Pinpoint the cell where the given text exists, returning its [X, Y] midpoint coordinate. 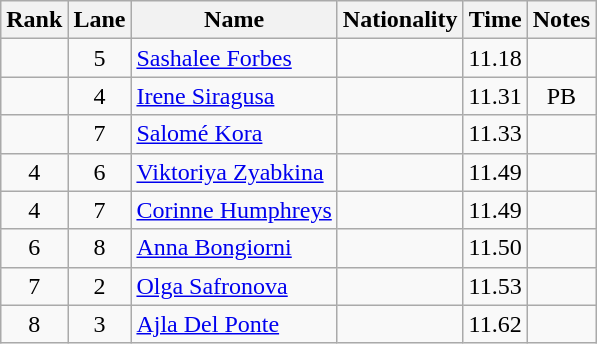
Time [495, 20]
Sashalee Forbes [234, 58]
11.62 [495, 324]
Corinne Humphreys [234, 210]
Ajla Del Ponte [234, 324]
5 [100, 58]
Olga Safronova [234, 286]
Irene Siragusa [234, 96]
Name [234, 20]
Lane [100, 20]
11.31 [495, 96]
Rank [34, 20]
2 [100, 286]
Nationality [400, 20]
3 [100, 324]
PB [561, 96]
Viktoriya Zyabkina [234, 172]
Notes [561, 20]
11.53 [495, 286]
11.50 [495, 248]
Anna Bongiorni [234, 248]
11.18 [495, 58]
Salomé Kora [234, 134]
11.33 [495, 134]
